From the cell containing the given text, extract its center point as [X, Y] coordinate. 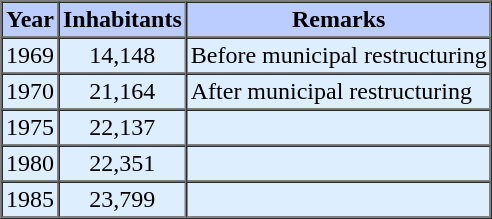
Inhabitants [122, 20]
22,351 [122, 164]
1980 [30, 164]
21,164 [122, 92]
14,148 [122, 56]
23,799 [122, 200]
1975 [30, 128]
Year [30, 20]
1985 [30, 200]
22,137 [122, 128]
1970 [30, 92]
After municipal restructuring [338, 92]
1969 [30, 56]
Remarks [338, 20]
Before municipal restructuring [338, 56]
